Locate the cell with the specified text and output its (x, y) center coordinate. 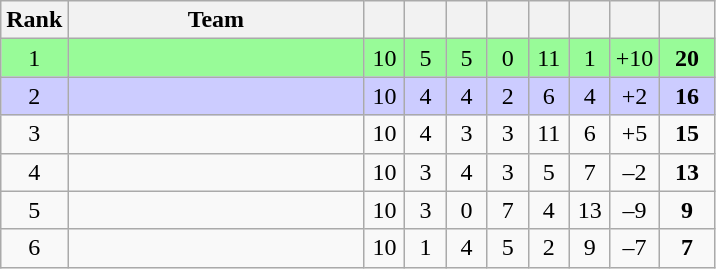
–2 (634, 172)
Team (216, 20)
20 (687, 58)
Rank (34, 20)
–7 (634, 248)
+5 (634, 134)
+2 (634, 96)
+10 (634, 58)
–9 (634, 210)
15 (687, 134)
16 (687, 96)
